Provide the (X, Y) coordinate of the cell's center where the given text is located.  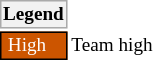
Legend (34, 14)
High (34, 46)
